Provide the (x, y) coordinate of the cell's center where the given text is located.  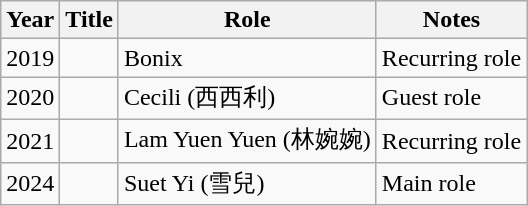
Role (247, 20)
Bonix (247, 58)
Year (30, 20)
Suet Yi (雪兒) (247, 184)
2020 (30, 98)
Guest role (451, 98)
Notes (451, 20)
2021 (30, 140)
Title (90, 20)
2024 (30, 184)
2019 (30, 58)
Lam Yuen Yuen (林婉婉) (247, 140)
Main role (451, 184)
Cecili (西西利) (247, 98)
